Locate the cell with the specified text and output its [X, Y] center coordinate. 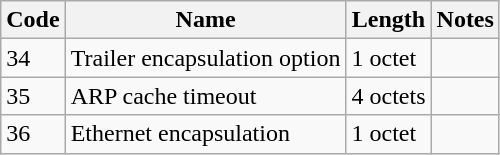
ARP cache timeout [206, 96]
Trailer encapsulation option [206, 58]
36 [33, 134]
Code [33, 20]
35 [33, 96]
34 [33, 58]
Name [206, 20]
4 octets [388, 96]
Ethernet encapsulation [206, 134]
Notes [465, 20]
Length [388, 20]
